From the cell containing the given text, extract its center point as [x, y] coordinate. 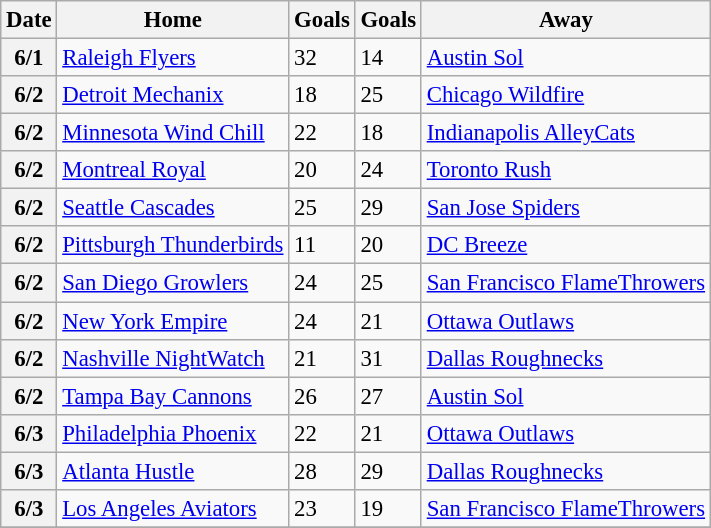
27 [388, 396]
Chicago Wildfire [566, 95]
San Jose Spiders [566, 208]
Away [566, 20]
28 [322, 471]
19 [388, 509]
32 [322, 58]
Toronto Rush [566, 170]
Montreal Royal [173, 170]
31 [388, 358]
23 [322, 509]
Atlanta Hustle [173, 471]
6/1 [29, 58]
Raleigh Flyers [173, 58]
Seattle Cascades [173, 208]
Date [29, 20]
11 [322, 245]
Detroit Mechanix [173, 95]
Minnesota Wind Chill [173, 133]
New York Empire [173, 321]
San Diego Growlers [173, 283]
26 [322, 396]
Philadelphia Phoenix [173, 433]
Tampa Bay Cannons [173, 396]
Indianapolis AlleyCats [566, 133]
Nashville NightWatch [173, 358]
Home [173, 20]
DC Breeze [566, 245]
Los Angeles Aviators [173, 509]
Pittsburgh Thunderbirds [173, 245]
14 [388, 58]
